Determine the [x, y] coordinate at the center of the cell enclosing the given text.  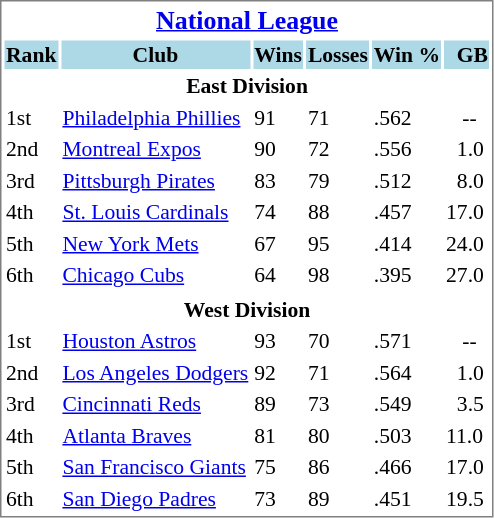
75 [278, 467]
19.5 [468, 498]
.556 [406, 149]
.564 [406, 372]
Houston Astros [156, 341]
.512 [406, 180]
64 [278, 275]
East Division [246, 86]
74 [278, 212]
.451 [406, 498]
.395 [406, 275]
8.0 [468, 180]
New York Mets [156, 244]
National League [246, 20]
West Division [246, 310]
Cincinnati Reds [156, 404]
Los Angeles Dodgers [156, 372]
.571 [406, 341]
Chicago Cubs [156, 275]
70 [338, 341]
.466 [406, 467]
Club [156, 54]
88 [338, 212]
.549 [406, 404]
91 [278, 118]
St. Louis Cardinals [156, 212]
.414 [406, 244]
Wins [278, 54]
Pittsburgh Pirates [156, 180]
98 [338, 275]
72 [338, 149]
.457 [406, 212]
67 [278, 244]
San Francisco Giants [156, 467]
90 [278, 149]
80 [338, 436]
81 [278, 436]
95 [338, 244]
GB [468, 54]
.503 [406, 436]
27.0 [468, 275]
11.0 [468, 436]
Win % [406, 54]
83 [278, 180]
24.0 [468, 244]
.562 [406, 118]
79 [338, 180]
Losses [338, 54]
3.5 [468, 404]
Montreal Expos [156, 149]
Philadelphia Phillies [156, 118]
Rank [30, 54]
93 [278, 341]
92 [278, 372]
Atlanta Braves [156, 436]
86 [338, 467]
San Diego Padres [156, 498]
